Return (x, y) of the center of cell containing provided text 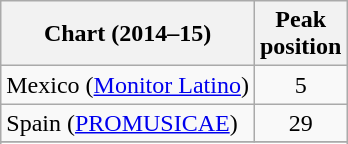
Peakposition (300, 34)
Spain (PROMUSICAE) (128, 123)
Chart (2014–15) (128, 34)
29 (300, 123)
5 (300, 85)
Mexico (Monitor Latino) (128, 85)
